Output the (X, Y) coordinate of the center of the cell containing the given text.  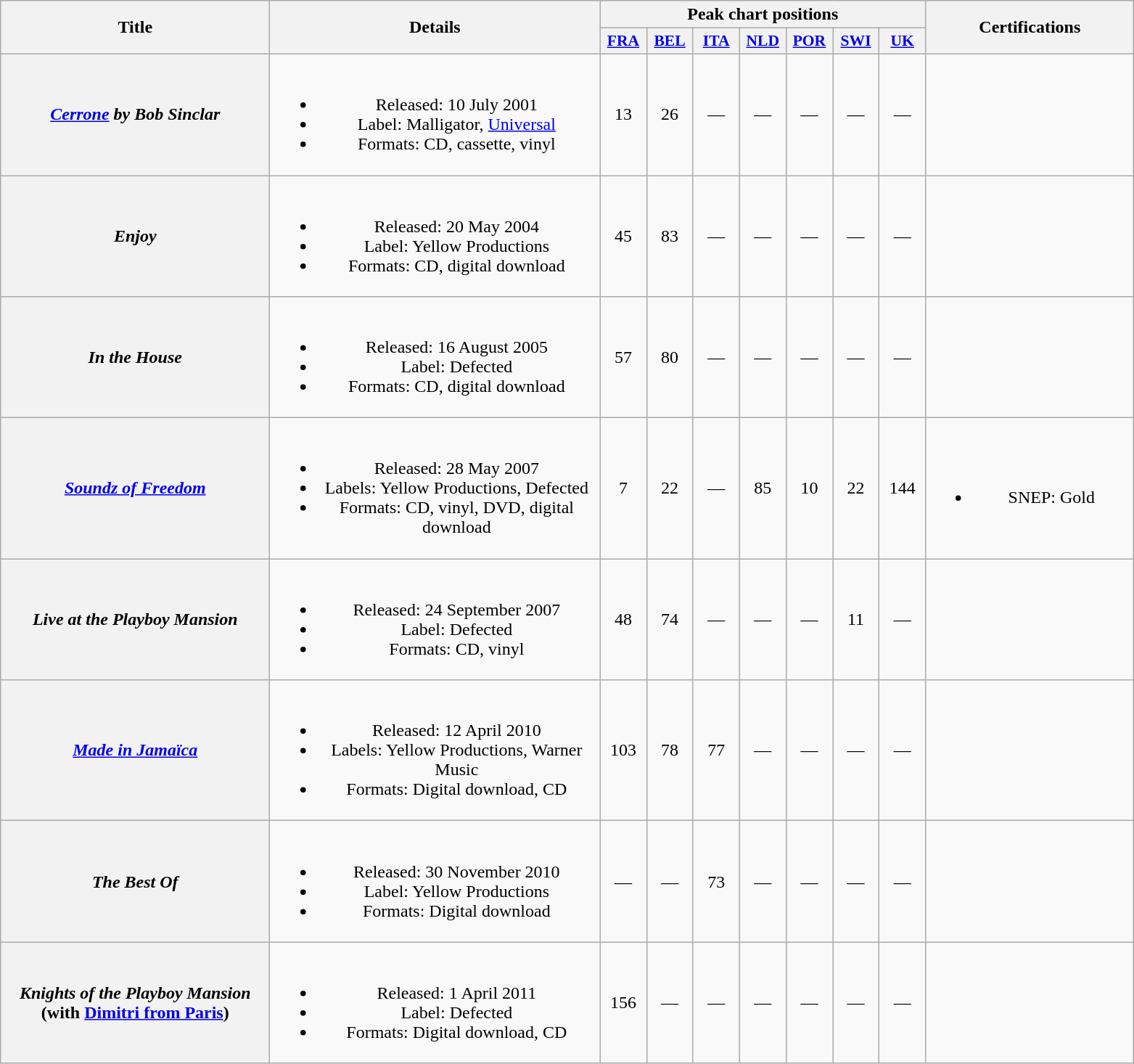
74 (670, 620)
Made in Jamaïca (135, 750)
73 (716, 881)
Released: 28 May 2007Labels: Yellow Productions, DefectedFormats: CD, vinyl, DVD, digital download (435, 488)
77 (716, 750)
26 (670, 115)
78 (670, 750)
Live at the Playboy Mansion (135, 620)
Details (435, 28)
UK (903, 41)
Title (135, 28)
80 (670, 357)
Released: 20 May 2004Label: Yellow ProductionsFormats: CD, digital download (435, 237)
45 (623, 237)
83 (670, 237)
BEL (670, 41)
ITA (716, 41)
Certifications (1030, 28)
SWI (856, 41)
Enjoy (135, 237)
Released: 16 August 2005Label: DefectedFormats: CD, digital download (435, 357)
57 (623, 357)
48 (623, 620)
Released: 1 April 2011Label: DefectedFormats: Digital download, CD (435, 1003)
Cerrone by Bob Sinclar (135, 115)
Released: 10 July 2001Label: Malligator, UniversalFormats: CD, cassette, vinyl (435, 115)
Knights of the Playboy Mansion (with Dimitri from Paris) (135, 1003)
NLD (763, 41)
103 (623, 750)
Soundz of Freedom (135, 488)
156 (623, 1003)
SNEP: Gold (1030, 488)
In the House (135, 357)
POR (809, 41)
Released: 24 September 2007Label: DefectedFormats: CD, vinyl (435, 620)
FRA (623, 41)
10 (809, 488)
144 (903, 488)
Peak chart positions (763, 15)
Released: 30 November 2010Label: Yellow ProductionsFormats: Digital download (435, 881)
85 (763, 488)
11 (856, 620)
The Best Of (135, 881)
Released: 12 April 2010Labels: Yellow Productions, Warner MusicFormats: Digital download, CD (435, 750)
13 (623, 115)
7 (623, 488)
